Locate the cell with the specified text and output its (x, y) center coordinate. 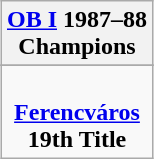
OB I 1987–88Champions (76, 34)
Ferencváros19th Title (76, 112)
